Return (X, Y) of the center of cell containing provided text 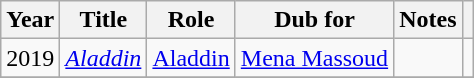
Year (30, 20)
Mena Massoud (314, 58)
2019 (30, 58)
Title (104, 20)
Dub for (314, 20)
Role (191, 20)
Notes (428, 20)
